Capture the cell that displays the provided text and extract its [x, y] central coordinate. 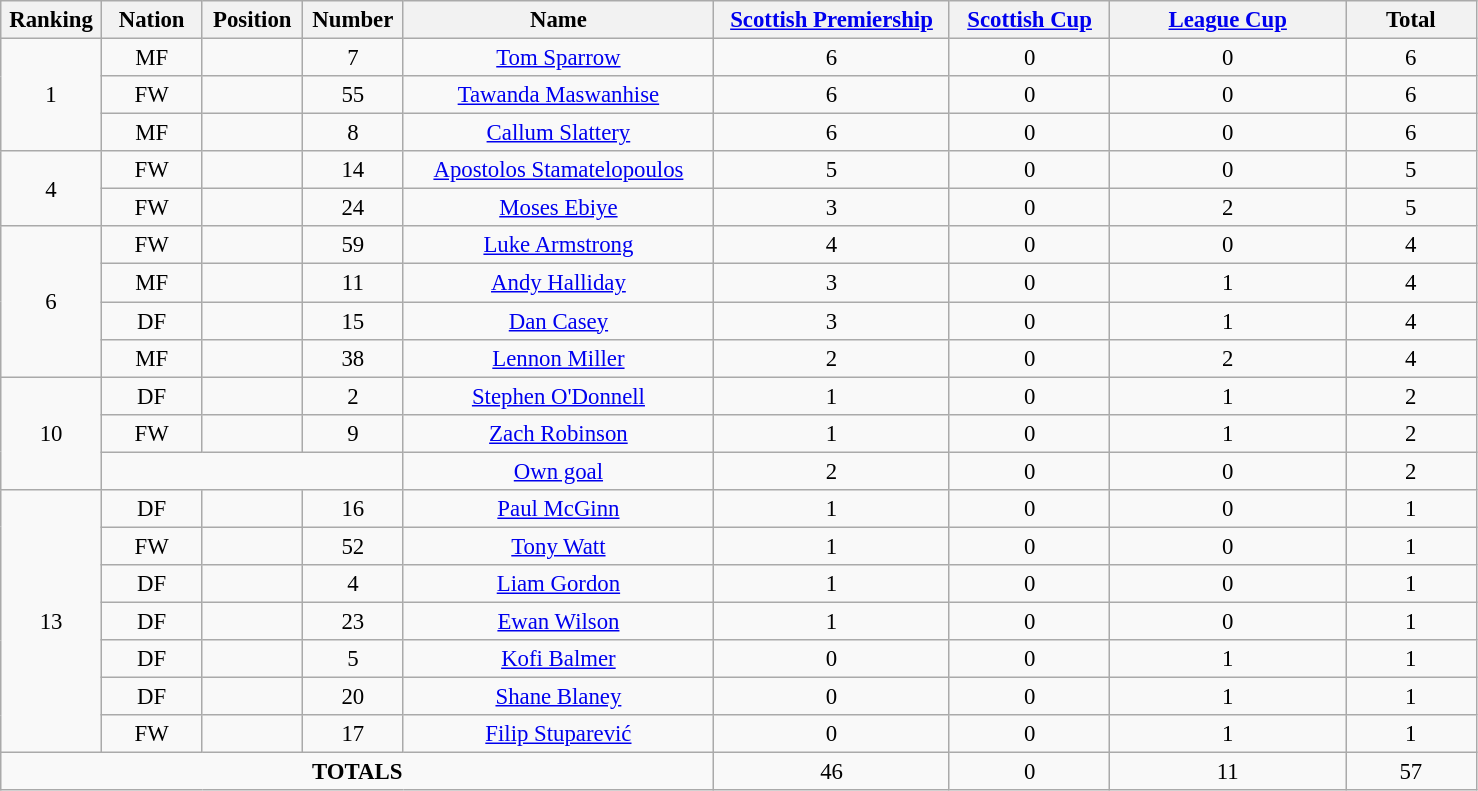
Callum Slattery [558, 133]
52 [354, 546]
Andy Halliday [558, 283]
Tom Sparrow [558, 58]
8 [354, 133]
Nation [152, 20]
Total [1412, 20]
Scottish Premiership [832, 20]
Tawanda Maswanhise [558, 95]
57 [1412, 772]
Position [252, 20]
Zach Robinson [558, 433]
9 [354, 433]
Ranking [52, 20]
Dan Casey [558, 321]
Lennon Miller [558, 358]
Liam Gordon [558, 584]
14 [354, 170]
17 [354, 734]
Paul McGinn [558, 509]
Luke Armstrong [558, 245]
Apostolos Stamatelopoulos [558, 170]
10 [52, 434]
Tony Watt [558, 546]
20 [354, 697]
7 [354, 58]
Name [558, 20]
Number [354, 20]
Shane Blaney [558, 697]
Stephen O'Donnell [558, 396]
Own goal [558, 471]
23 [354, 621]
League Cup [1228, 20]
46 [832, 772]
38 [354, 358]
TOTALS [358, 772]
16 [354, 509]
Kofi Balmer [558, 659]
55 [354, 95]
Moses Ebiye [558, 208]
13 [52, 622]
59 [354, 245]
Filip Stuparević [558, 734]
15 [354, 321]
Scottish Cup [1030, 20]
24 [354, 208]
Ewan Wilson [558, 621]
